Locate the cell with the specified text and output its (X, Y) center coordinate. 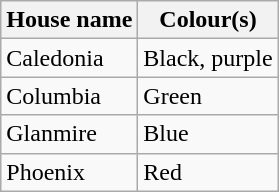
Glanmire (70, 134)
House name (70, 20)
Phoenix (70, 172)
Red (208, 172)
Caledonia (70, 58)
Blue (208, 134)
Colour(s) (208, 20)
Columbia (70, 96)
Green (208, 96)
Black, purple (208, 58)
